Determine the (X, Y) coordinate at the center of the cell enclosing the given text.  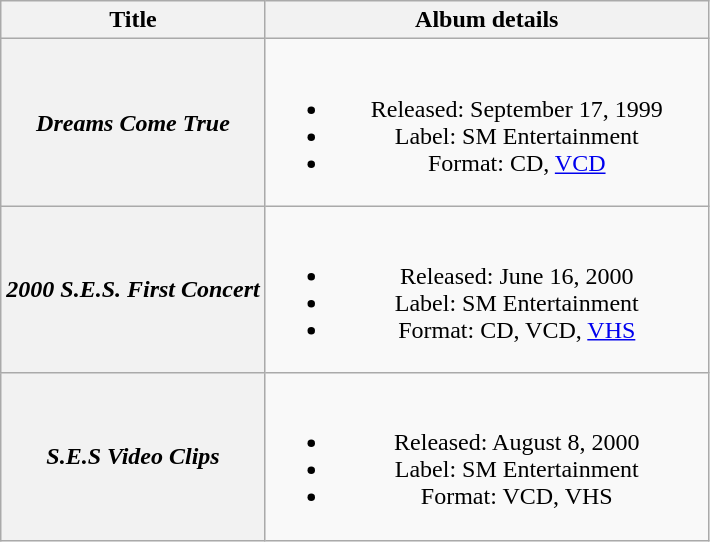
S.E.S Video Clips (133, 456)
Released: August 8, 2000Label: SM EntertainmentFormat: VCD, VHS (486, 456)
Album details (486, 20)
Released: September 17, 1999Label: SM EntertainmentFormat: CD, VCD (486, 122)
Released: June 16, 2000Label: SM EntertainmentFormat: CD, VCD, VHS (486, 290)
Title (133, 20)
2000 S.E.S. First Concert (133, 290)
Dreams Come True (133, 122)
